Return (x, y) of the center of cell containing provided text 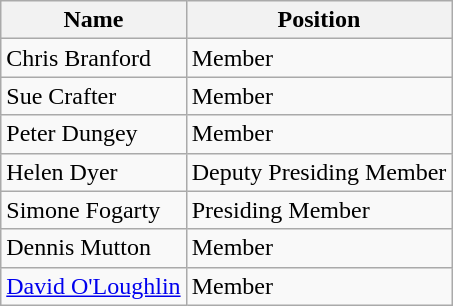
Presiding Member (319, 210)
Peter Dungey (94, 134)
Dennis Mutton (94, 248)
Deputy Presiding Member (319, 172)
Chris Branford (94, 58)
Position (319, 20)
David O'Loughlin (94, 286)
Sue Crafter (94, 96)
Simone Fogarty (94, 210)
Name (94, 20)
Helen Dyer (94, 172)
